Return (x, y) of the center of cell containing provided text 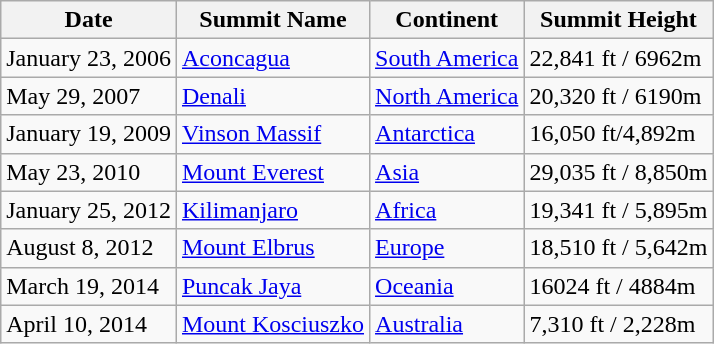
16,050 ft/4,892m (618, 134)
Summit Height (618, 20)
Continent (447, 20)
January 19, 2009 (89, 134)
Europe (447, 248)
South America (447, 58)
Kilimanjaro (272, 210)
May 29, 2007 (89, 96)
Mount Elbrus (272, 248)
Puncak Jaya (272, 286)
7,310 ft / 2,228m (618, 324)
Asia (447, 172)
18,510 ft / 5,642m (618, 248)
April 10, 2014 (89, 324)
Aconcagua (272, 58)
January 25, 2012 (89, 210)
January 23, 2006 (89, 58)
20,320 ft / 6190m (618, 96)
March 19, 2014 (89, 286)
Summit Name (272, 20)
May 23, 2010 (89, 172)
Vinson Massif (272, 134)
22,841 ft / 6962m (618, 58)
Date (89, 20)
Mount Kosciuszko (272, 324)
North America (447, 96)
Australia (447, 324)
Oceania (447, 286)
Mount Everest (272, 172)
29,035 ft / 8,850m (618, 172)
August 8, 2012 (89, 248)
Africa (447, 210)
Denali (272, 96)
19,341 ft / 5,895m (618, 210)
Antarctica (447, 134)
16024 ft / 4884m (618, 286)
